Pinpoint the cell where the given text exists, returning its (x, y) midpoint coordinate. 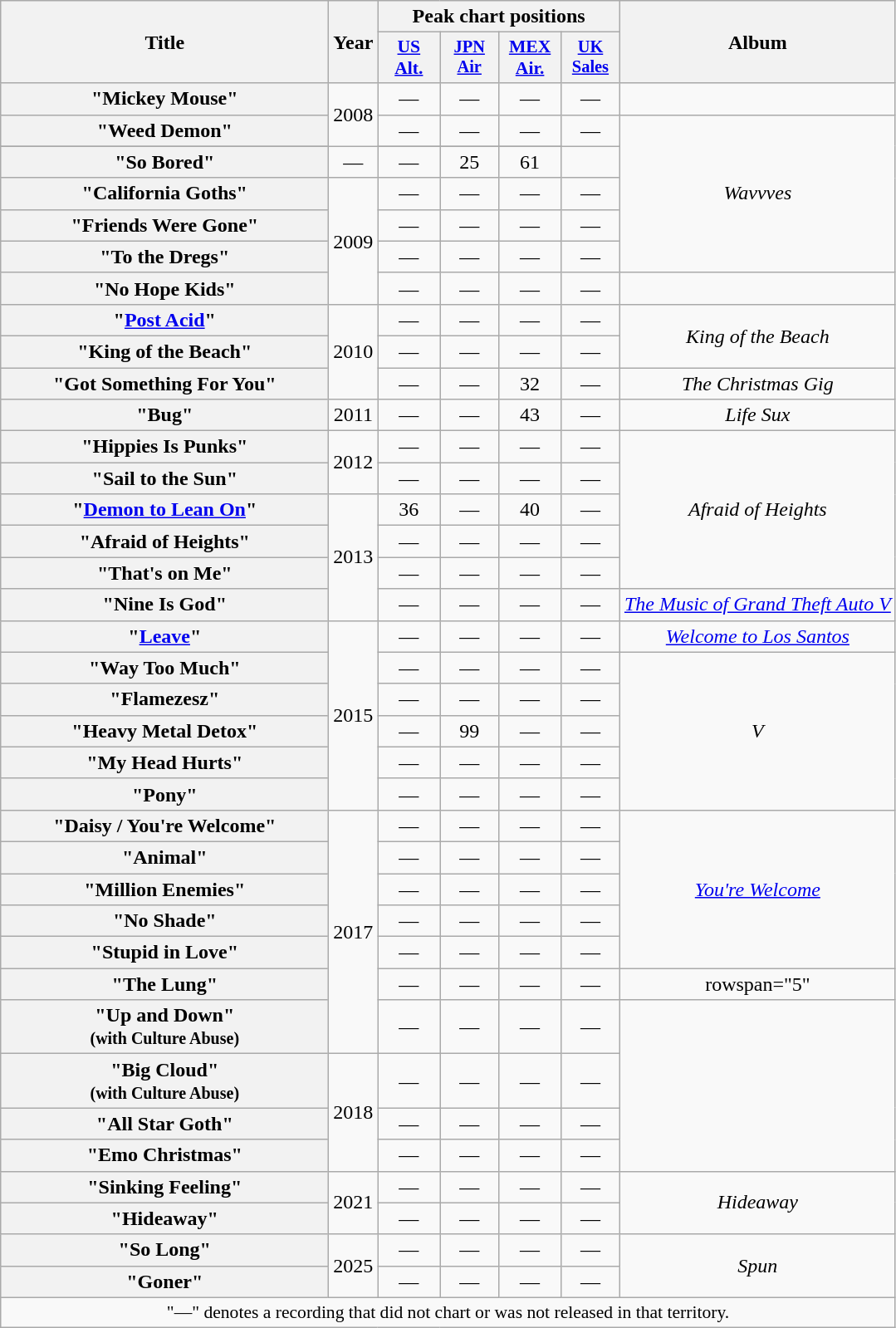
"Big Cloud"(with Culture Abuse) (164, 1081)
Welcome to Los Santos (757, 636)
2025 (354, 1266)
"Demon to Lean On" (164, 510)
"That's on Me" (164, 573)
"Mickey Mouse" (164, 99)
"Sinking Feeling" (164, 1187)
2015 (354, 715)
43 (530, 415)
2013 (354, 557)
"All Star Goth" (164, 1124)
Hideaway (757, 1203)
rowspan="5" (757, 984)
"Nine Is God" (164, 605)
61 (530, 162)
"Afraid of Heights" (164, 541)
"Weed Demon" (164, 130)
"Goner" (164, 1281)
UKSales (591, 58)
25 (470, 162)
MEX Air. (530, 58)
"Up and Down"(with Culture Abuse) (164, 1027)
Album (757, 42)
Title (164, 42)
2021 (354, 1203)
"Daisy / You're Welcome" (164, 826)
2010 (354, 351)
2017 (354, 932)
"Got Something For You" (164, 383)
"So Bored" (164, 162)
Afraid of Heights (757, 510)
"Animal" (164, 857)
"Post Acid" (164, 320)
USAlt. (409, 58)
"Pony" (164, 794)
Year (354, 42)
"King of the Beach" (164, 351)
2011 (354, 415)
"Emo Christmas" (164, 1155)
"Sail to the Sun" (164, 478)
"Million Enemies" (164, 889)
Wavvves (757, 194)
2012 (354, 463)
King of the Beach (757, 336)
"Bug" (164, 415)
"No Hope Kids" (164, 288)
"Heavy Metal Detox" (164, 731)
2008 (354, 115)
The Christmas Gig (757, 383)
You're Welcome (757, 889)
"California Goths" (164, 194)
99 (470, 731)
"No Shade" (164, 921)
2018 (354, 1113)
"My Head Hurts" (164, 762)
2009 (354, 241)
32 (530, 383)
"Hippies Is Punks" (164, 447)
"Hideaway" (164, 1218)
"Way Too Much" (164, 668)
V (757, 731)
"Leave" (164, 636)
"So Long" (164, 1250)
Life Sux (757, 415)
JPNAir (470, 58)
36 (409, 510)
The Music of Grand Theft Auto V (757, 605)
40 (530, 510)
"To the Dregs" (164, 257)
"The Lung" (164, 984)
Spun (757, 1266)
"Flamezesz" (164, 699)
"Stupid in Love" (164, 953)
"—" denotes a recording that did not chart or was not released in that territory. (448, 1312)
Peak chart positions (499, 17)
"Friends Were Gone" (164, 225)
